Return the [x, y] coordinate for the center point of the cell that contains the specified text.  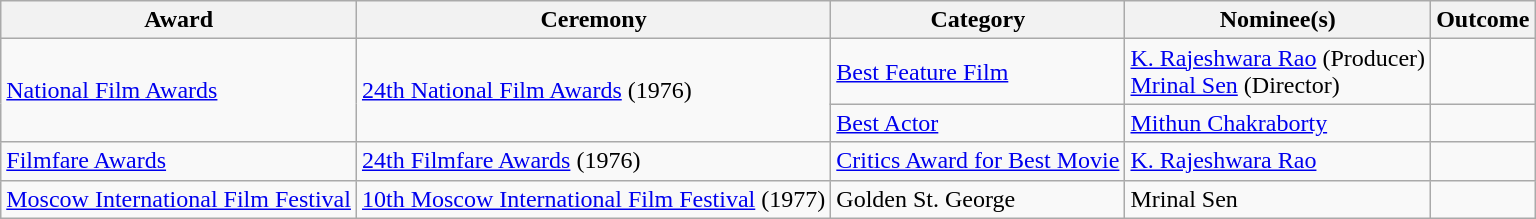
10th Moscow International Film Festival (1977) [593, 199]
Award [179, 20]
Golden St. George [978, 199]
Moscow International Film Festival [179, 199]
24th Filmfare Awards (1976) [593, 161]
National Film Awards [179, 90]
Critics Award for Best Movie [978, 161]
24th National Film Awards (1976) [593, 90]
Outcome [1483, 20]
Best Feature Film [978, 72]
Mithun Chakraborty [1278, 123]
K. Rajeshwara Rao (Producer)Mrinal Sen (Director) [1278, 72]
Mrinal Sen [1278, 199]
Filmfare Awards [179, 161]
K. Rajeshwara Rao [1278, 161]
Nominee(s) [1278, 20]
Best Actor [978, 123]
Category [978, 20]
Ceremony [593, 20]
